Search for the cell housing the specified text and yield its [X, Y] center coordinate. 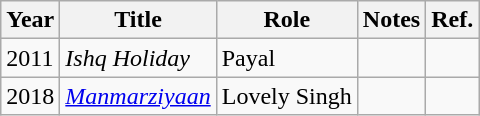
Role [286, 20]
Manmarziyaan [138, 96]
Payal [286, 58]
Ref. [452, 20]
Notes [391, 20]
Title [138, 20]
Lovely Singh [286, 96]
2018 [30, 96]
Year [30, 20]
2011 [30, 58]
Ishq Holiday [138, 58]
